Capture the cell that displays the provided text and extract its (x, y) central coordinate. 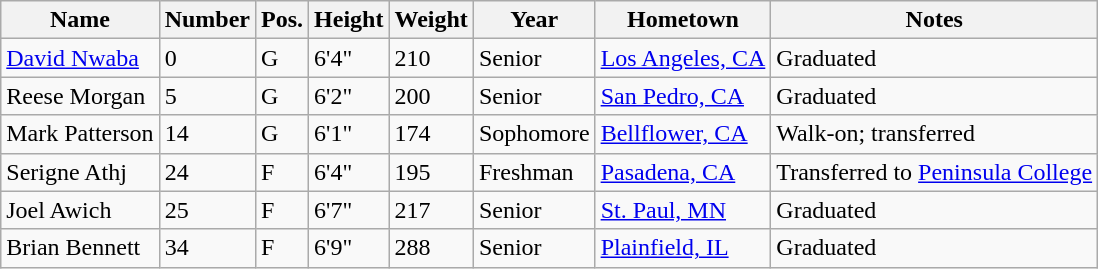
6'7" (349, 210)
210 (431, 58)
6'1" (349, 134)
0 (207, 58)
Serigne Athj (80, 172)
Notes (934, 20)
Los Angeles, CA (683, 58)
St. Paul, MN (683, 210)
24 (207, 172)
195 (431, 172)
Transferred to Peninsula College (934, 172)
San Pedro, CA (683, 96)
Year (534, 20)
Hometown (683, 20)
Height (349, 20)
200 (431, 96)
Name (80, 20)
Bellflower, CA (683, 134)
Plainfield, IL (683, 248)
5 (207, 96)
Reese Morgan (80, 96)
Freshman (534, 172)
14 (207, 134)
25 (207, 210)
Brian Bennett (80, 248)
Pos. (282, 20)
Mark Patterson (80, 134)
Sophomore (534, 134)
6'9" (349, 248)
Walk-on; transferred (934, 134)
Joel Awich (80, 210)
Weight (431, 20)
217 (431, 210)
288 (431, 248)
34 (207, 248)
6'2" (349, 96)
Number (207, 20)
174 (431, 134)
Pasadena, CA (683, 172)
David Nwaba (80, 58)
